Extract the [X, Y] coordinate from the center of the cell holding the provided text.  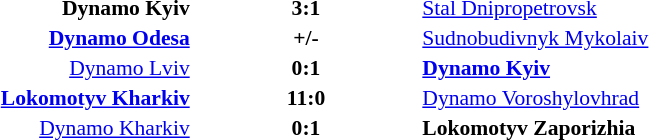
+/- [306, 38]
0:1 [306, 68]
11:0 [306, 98]
